Provide the [X, Y] coordinate of the cell's center where the given text is located.  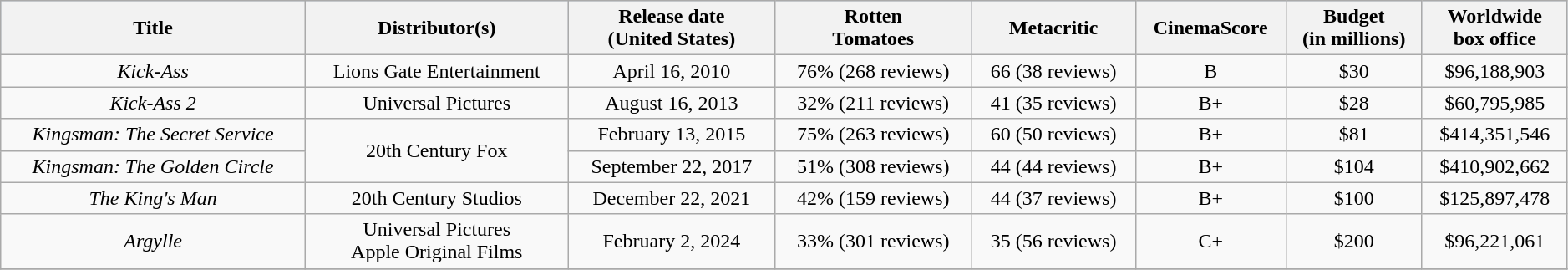
20th Century Studios [436, 198]
B [1210, 71]
April 16, 2010 [672, 71]
September 22, 2017 [672, 166]
60 (50 reviews) [1053, 135]
20th Century Fox [436, 150]
$28 [1353, 103]
$200 [1353, 241]
Distributor(s) [436, 28]
C+ [1210, 241]
Kingsman: The Golden Circle [154, 166]
44 (44 reviews) [1053, 166]
75% (263 reviews) [874, 135]
February 13, 2015 [672, 135]
Metacritic [1053, 28]
$125,897,478 [1494, 198]
$100 [1353, 198]
Kick-Ass 2 [154, 103]
Worldwidebox office [1494, 28]
$60,795,985 [1494, 103]
32% (211 reviews) [874, 103]
66 (38 reviews) [1053, 71]
$104 [1353, 166]
Title [154, 28]
41 (35 reviews) [1053, 103]
August 16, 2013 [672, 103]
51% (308 reviews) [874, 166]
Universal PicturesApple Original Films [436, 241]
The King's Man [154, 198]
$410,902,662 [1494, 166]
CinemaScore [1210, 28]
Universal Pictures [436, 103]
$96,188,903 [1494, 71]
$414,351,546 [1494, 135]
Argylle [154, 241]
December 22, 2021 [672, 198]
Lions Gate Entertainment [436, 71]
Budget(in millions) [1353, 28]
$81 [1353, 135]
$96,221,061 [1494, 241]
Release date(United States) [672, 28]
RottenTomatoes [874, 28]
Kingsman: The Secret Service [154, 135]
35 (56 reviews) [1053, 241]
76% (268 reviews) [874, 71]
February 2, 2024 [672, 241]
42% (159 reviews) [874, 198]
33% (301 reviews) [874, 241]
$30 [1353, 71]
44 (37 reviews) [1053, 198]
Kick-Ass [154, 71]
